Provide the (X, Y) coordinate of the cell's center where the given text is located.  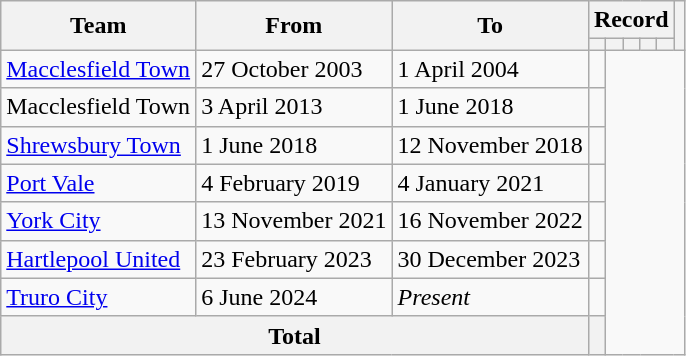
Record (631, 20)
Team (98, 26)
16 November 2022 (490, 221)
4 February 2019 (294, 183)
6 June 2024 (294, 297)
Truro City (98, 297)
Total (295, 335)
3 April 2013 (294, 107)
23 February 2023 (294, 259)
To (490, 26)
Port Vale (98, 183)
13 November 2021 (294, 221)
From (294, 26)
4 January 2021 (490, 183)
Hartlepool United (98, 259)
Present (490, 297)
27 October 2003 (294, 69)
Shrewsbury Town (98, 145)
12 November 2018 (490, 145)
York City (98, 221)
1 April 2004 (490, 69)
30 December 2023 (490, 259)
